Locate the cell with the specified text and output its [x, y] center coordinate. 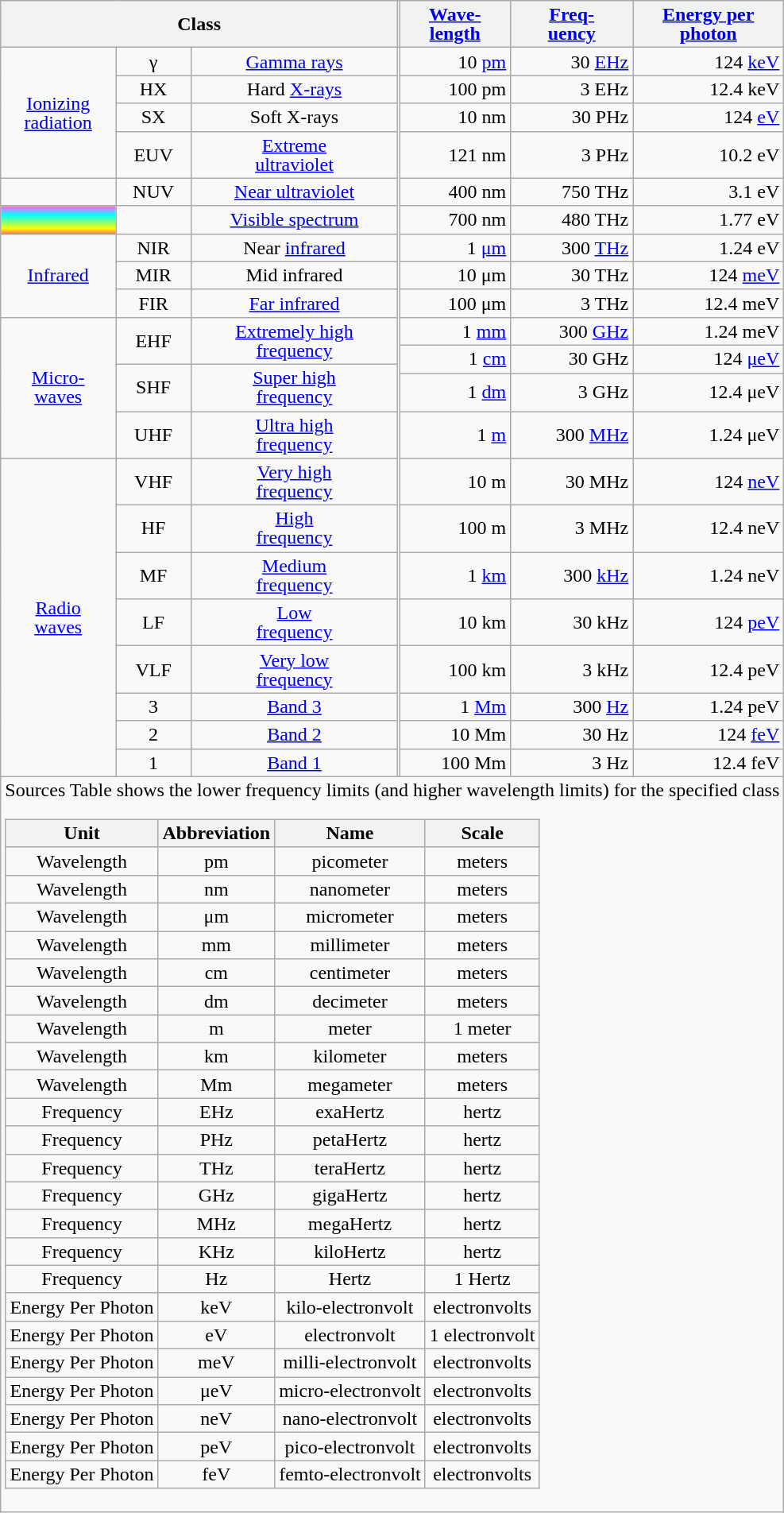
124 feV [709, 734]
3 PHz [572, 154]
Mediumfrequency [294, 575]
mm [216, 946]
1.77 eV [709, 219]
Hertz [350, 1279]
1.24 μeV [709, 435]
1 dm [455, 393]
12.4 μeV [709, 393]
12.4 meV [709, 304]
3 kHz [572, 669]
m [216, 1028]
micrometer [350, 917]
Class [199, 24]
PHz [216, 1140]
Hard X-rays [294, 89]
124 eV [709, 118]
Extremely highfrequency [294, 340]
μm [216, 917]
100 Mm [455, 763]
EHF [154, 340]
megameter [350, 1084]
1.24 meV [709, 331]
LF [154, 623]
10 μm [455, 275]
meter [350, 1028]
UHF [154, 435]
30 kHz [572, 623]
1 electronvolt [482, 1335]
300 MHz [572, 435]
1.24 peV [709, 707]
γ [154, 62]
Unit [82, 833]
nanometer [350, 888]
Energy perphoton [709, 24]
30 MHz [572, 482]
1 m [455, 435]
HX [154, 89]
MF [154, 575]
1.24 neV [709, 575]
THz [216, 1168]
Abbreviation [216, 833]
10 km [455, 623]
nano-electronvolt [350, 1419]
μeV [216, 1391]
pm [216, 861]
Visible spectrum [294, 219]
1.24 eV [709, 248]
FIR [154, 304]
30 GHz [572, 359]
3 THz [572, 304]
HF [154, 529]
124 meV [709, 275]
SX [154, 118]
Band 1 [294, 763]
Near ultraviolet [294, 192]
12.4 peV [709, 669]
Mm [216, 1084]
30 EHz [572, 62]
1 cm [455, 359]
10 pm [455, 62]
1 mm [455, 331]
Mid infrared [294, 275]
30 PHz [572, 118]
KHz [216, 1251]
12.4 neV [709, 529]
10.2 eV [709, 154]
milli-electronvolt [350, 1364]
micro-electronvolt [350, 1391]
300 kHz [572, 575]
124 neV [709, 482]
nm [216, 888]
750 THz [572, 192]
cm [216, 973]
meV [216, 1364]
400 nm [455, 192]
Freq-uency [572, 24]
peV [216, 1446]
EHz [216, 1112]
Band 2 [294, 734]
centimeter [350, 973]
Radiowaves [59, 617]
700 nm [455, 219]
Extremeultraviolet [294, 154]
124 keV [709, 62]
300 THz [572, 248]
femto-electronvolt [350, 1475]
Ultra highfrequency [294, 435]
100 km [455, 669]
eV [216, 1335]
Very lowfrequency [294, 669]
124 peV [709, 623]
Far infrared [294, 304]
1 [154, 763]
SHF [154, 388]
gigaHertz [350, 1195]
NIR [154, 248]
kilo-electronvolt [350, 1306]
100 m [455, 529]
exaHertz [350, 1112]
3 [154, 707]
3 EHz [572, 89]
megaHertz [350, 1224]
MHz [216, 1224]
electronvolt [350, 1335]
480 THz [572, 219]
petaHertz [350, 1140]
Wave-length [455, 24]
keV [216, 1306]
Soft X-rays [294, 118]
picometer [350, 861]
10 m [455, 482]
3 MHz [572, 529]
kiloHertz [350, 1251]
1 meter [482, 1028]
Near infrared [294, 248]
30 Hz [572, 734]
decimeter [350, 1001]
3 Hz [572, 763]
Hz [216, 1279]
Band 3 [294, 707]
km [216, 1057]
30 THz [572, 275]
Super highfrequency [294, 388]
feV [216, 1475]
10 nm [455, 118]
VHF [154, 482]
GHz [216, 1195]
300 GHz [572, 331]
kilometer [350, 1057]
Highfrequency [294, 529]
Micro-waves [59, 388]
3.1 eV [709, 192]
Name [350, 833]
121 nm [455, 154]
300 Hz [572, 707]
1 Mm [455, 707]
1 km [455, 575]
Scale [482, 833]
3 GHz [572, 393]
NUV [154, 192]
neV [216, 1419]
MIR [154, 275]
100 μm [455, 304]
Gamma rays [294, 62]
Very highfrequency [294, 482]
Infrared [59, 275]
100 pm [455, 89]
12.4 feV [709, 763]
EUV [154, 154]
10 Mm [455, 734]
2 [154, 734]
dm [216, 1001]
1 μm [455, 248]
1 Hertz [482, 1279]
millimeter [350, 946]
VLF [154, 669]
124 μeV [709, 359]
12.4 keV [709, 89]
teraHertz [350, 1168]
Lowfrequency [294, 623]
Ionizingradiation [59, 113]
pico-electronvolt [350, 1446]
